Output the [x, y] coordinate of the center of the cell containing the given text.  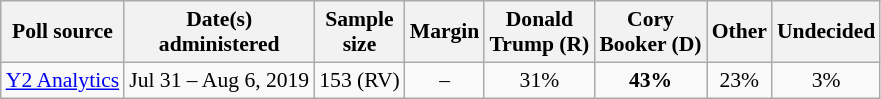
Samplesize [360, 32]
Other [740, 32]
3% [826, 80]
Margin [445, 32]
153 (RV) [360, 80]
31% [539, 80]
Poll source [62, 32]
DonaldTrump (R) [539, 32]
Jul 31 – Aug 6, 2019 [219, 80]
Undecided [826, 32]
Y2 Analytics [62, 80]
Date(s)administered [219, 32]
43% [650, 80]
23% [740, 80]
CoryBooker (D) [650, 32]
– [445, 80]
